Scan for the cell matching the given text and deliver its (x, y) coordinate at center. 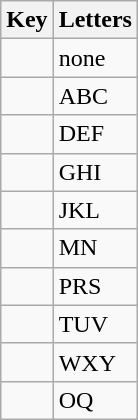
DEF (95, 134)
OQ (95, 400)
Letters (95, 20)
ABC (95, 96)
JKL (95, 210)
Key (27, 20)
none (95, 58)
PRS (95, 286)
GHI (95, 172)
TUV (95, 324)
WXY (95, 362)
MN (95, 248)
